Output the [x, y] coordinate of the center of the cell containing the given text.  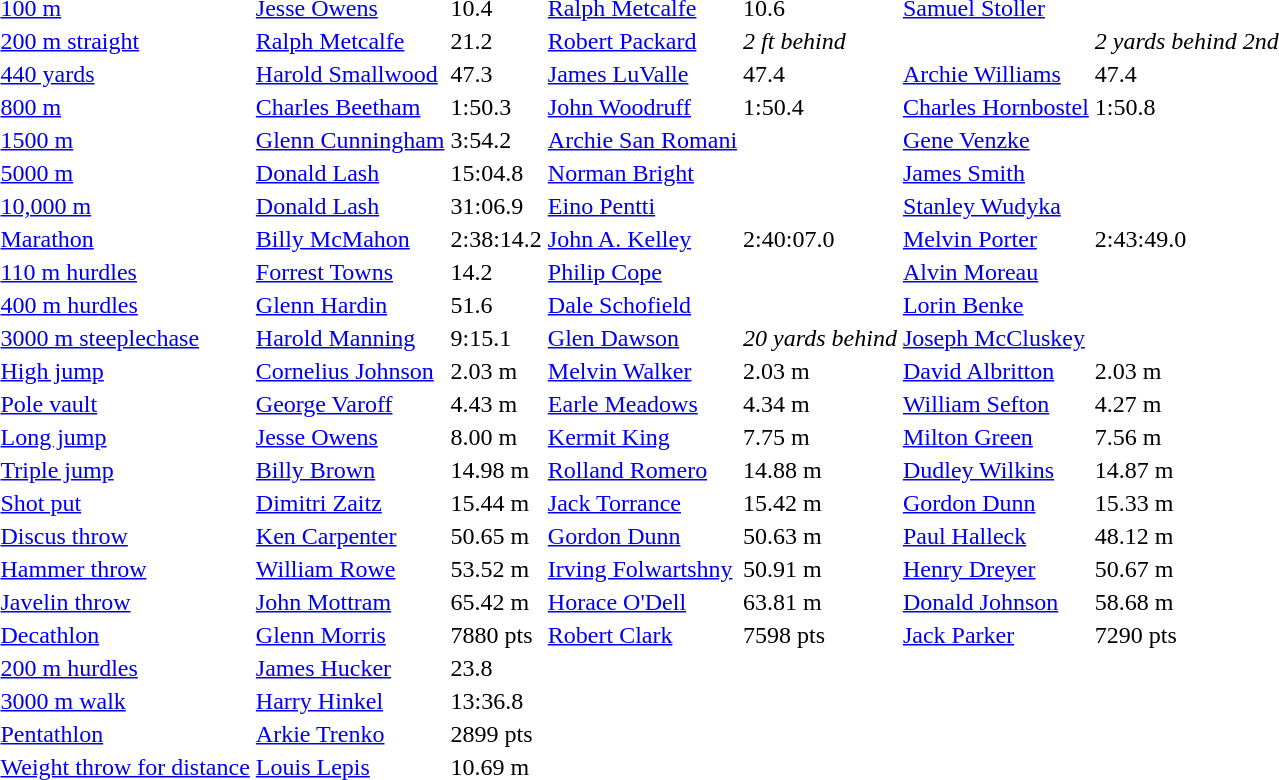
James Smith [996, 173]
Billy McMahon [350, 239]
Donald Johnson [996, 602]
31:06.9 [496, 206]
Robert Clark [642, 635]
Rolland Romero [642, 470]
Dale Schofield [642, 305]
1:50.3 [496, 107]
15.42 m [820, 503]
21.2 [496, 41]
David Albritton [996, 371]
James Hucker [350, 668]
15.44 m [496, 503]
50.65 m [496, 536]
Harold Smallwood [350, 74]
Glenn Hardin [350, 305]
Jack Parker [996, 635]
Ralph Metcalfe [350, 41]
51.6 [496, 305]
Lorin Benke [996, 305]
47.3 [496, 74]
9:15.1 [496, 338]
3:54.2 [496, 140]
Cornelius Johnson [350, 371]
13:36.8 [496, 701]
Dimitri Zaitz [350, 503]
14.88 m [820, 470]
50.63 m [820, 536]
Gene Venzke [996, 140]
George Varoff [350, 404]
Charles Hornbostel [996, 107]
William Rowe [350, 569]
65.42 m [496, 602]
Earle Meadows [642, 404]
Charles Beetham [350, 107]
7880 pts [496, 635]
Archie San Romani [642, 140]
Jesse Owens [350, 437]
Alvin Moreau [996, 272]
Glenn Cunningham [350, 140]
Archie Williams [996, 74]
Ken Carpenter [350, 536]
50.91 m [820, 569]
1:50.4 [820, 107]
James LuValle [642, 74]
23.8 [496, 668]
Melvin Porter [996, 239]
Stanley Wudyka [996, 206]
14.2 [496, 272]
2:38:14.2 [496, 239]
Paul Halleck [996, 536]
Glenn Morris [350, 635]
Irving Folwartshny [642, 569]
Glen Dawson [642, 338]
63.81 m [820, 602]
Milton Green [996, 437]
Joseph McCluskey [996, 338]
John Mottram [350, 602]
Norman Bright [642, 173]
2:40:07.0 [820, 239]
7598 pts [820, 635]
53.52 m [496, 569]
4.34 m [820, 404]
14.98 m [496, 470]
15:04.8 [496, 173]
Melvin Walker [642, 371]
John A. Kelley [642, 239]
Forrest Towns [350, 272]
2899 pts [496, 734]
Robert Packard [642, 41]
7.75 m [820, 437]
Philip Cope [642, 272]
47.4 [820, 74]
Henry Dreyer [996, 569]
4.43 m [496, 404]
Billy Brown [350, 470]
Eino Pentti [642, 206]
Jack Torrance [642, 503]
Harold Manning [350, 338]
Arkie Trenko [350, 734]
8.00 m [496, 437]
Kermit King [642, 437]
William Sefton [996, 404]
2 ft behind [820, 41]
John Woodruff [642, 107]
Dudley Wilkins [996, 470]
20 yards behind [820, 338]
Harry Hinkel [350, 701]
Horace O'Dell [642, 602]
